Output the (X, Y) coordinate of the center of the cell containing the given text.  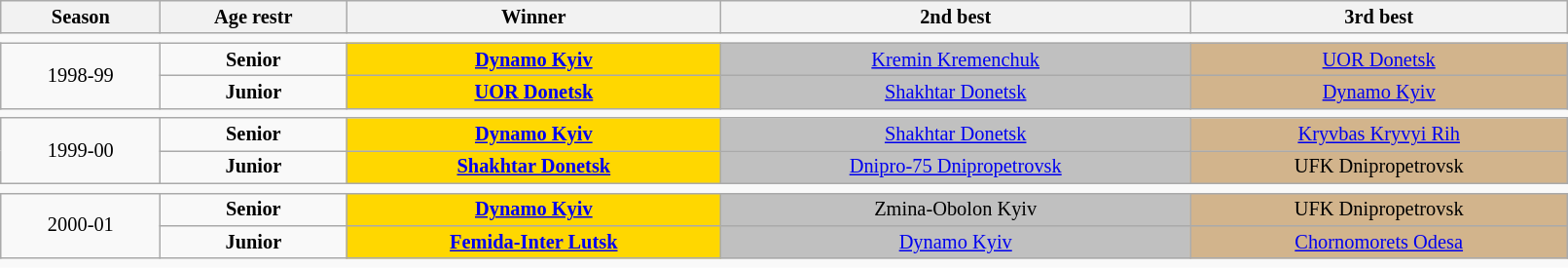
Winner (533, 17)
Kryvbas Kryvyi Rih (1379, 134)
Season (81, 17)
1999-00 (81, 150)
3rd best (1379, 17)
Kremin Kremenchuk (956, 59)
Femida-Inter Lutsk (533, 242)
2000-01 (81, 226)
Zmina-Obolon Kyiv (956, 210)
2nd best (956, 17)
1998-99 (81, 76)
Age restr (253, 17)
Chornomorets Odesa (1379, 242)
Dnipro-75 Dnipropetrovsk (956, 167)
